Extract the (x, y) coordinate from the center of the cell holding the provided text.  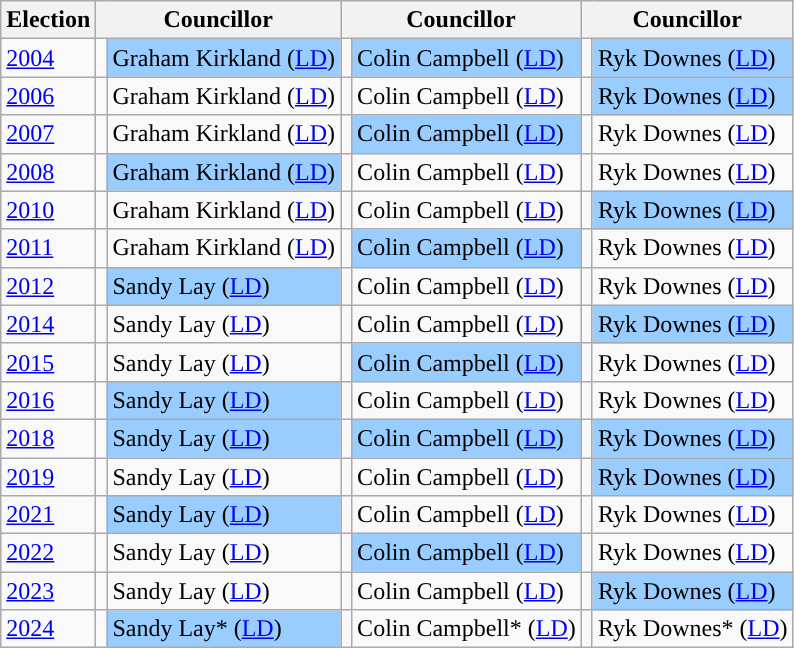
2012 (48, 286)
2008 (48, 172)
Ryk Downes* (LD) (692, 629)
Colin Campbell* (LD) (467, 629)
2018 (48, 438)
2015 (48, 362)
2010 (48, 210)
2024 (48, 629)
2022 (48, 553)
Sandy Lay* (LD) (224, 629)
Election (48, 20)
2021 (48, 515)
2019 (48, 477)
2016 (48, 400)
2023 (48, 591)
2014 (48, 324)
2007 (48, 134)
2011 (48, 248)
2004 (48, 58)
2006 (48, 96)
